From the cell containing the given text, extract its center point as (x, y) coordinate. 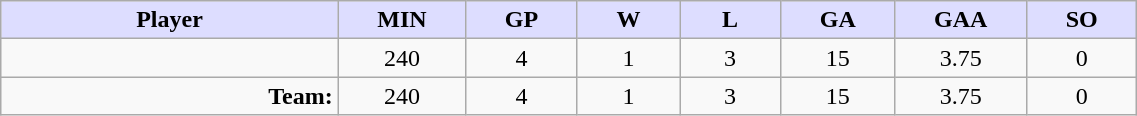
L (730, 20)
GAA (961, 20)
Team: (170, 96)
SO (1081, 20)
W (628, 20)
Player (170, 20)
GA (838, 20)
MIN (402, 20)
GP (522, 20)
